Locate the cell with the specified text and output its [x, y] center coordinate. 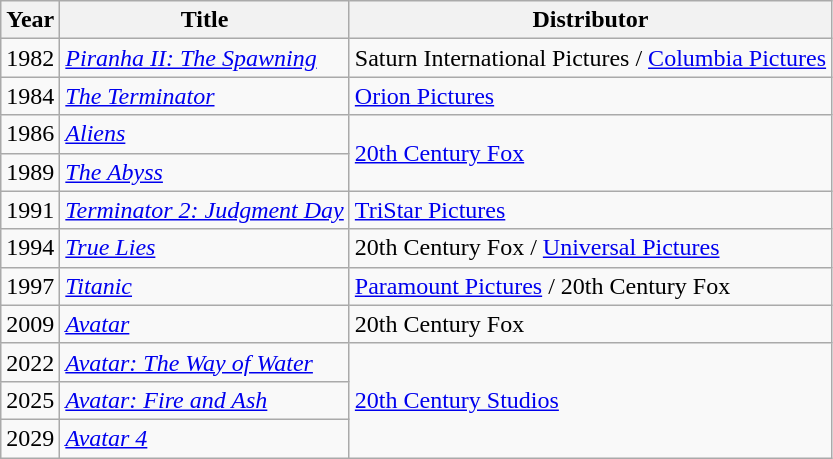
Year [30, 20]
2022 [30, 362]
1986 [30, 134]
Paramount Pictures / 20th Century Fox [590, 286]
Distributor [590, 20]
1984 [30, 96]
True Lies [205, 248]
1989 [30, 172]
2029 [30, 438]
1982 [30, 58]
Titanic [205, 286]
The Abyss [205, 172]
Avatar: Fire and Ash [205, 400]
Avatar [205, 324]
1994 [30, 248]
Saturn International Pictures / Columbia Pictures [590, 58]
20th Century Studios [590, 400]
Orion Pictures [590, 96]
Terminator 2: Judgment Day [205, 210]
1997 [30, 286]
1991 [30, 210]
Avatar 4 [205, 438]
20th Century Fox / Universal Pictures [590, 248]
TriStar Pictures [590, 210]
2009 [30, 324]
The Terminator [205, 96]
Aliens [205, 134]
2025 [30, 400]
Avatar: The Way of Water [205, 362]
Title [205, 20]
Piranha II: The Spawning [205, 58]
